Capture the cell that displays the provided text and extract its [X, Y] central coordinate. 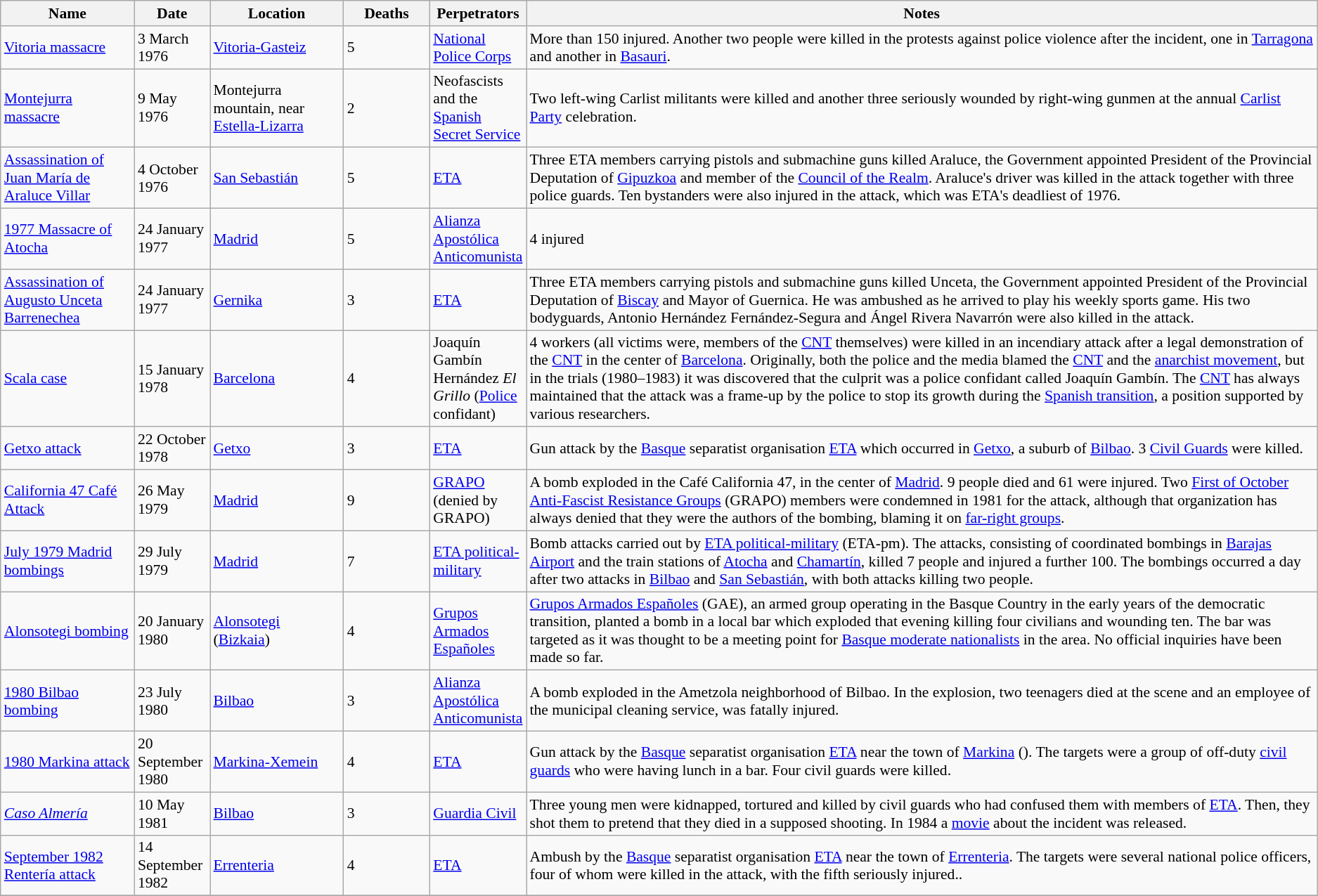
Markina-Xemein [276, 762]
Gun attack by the Basque separatist organisation ETA which occurred in Getxo, a suburb of Bilbao. 3 Civil Guards were killed. [921, 448]
July 1979 Madrid bombings [67, 561]
Montejurra massacre [67, 108]
9 May 1976 [172, 108]
Vitoria massacre [67, 48]
Guardia Civil [478, 814]
22 October 1978 [172, 448]
Assassination of Juan María de Araluce Villar [67, 178]
Caso Almería [67, 814]
Neofascists and the Spanish Secret Service [478, 108]
Getxo [276, 448]
Vitoria-Gasteiz [276, 48]
23 July 1980 [172, 701]
ETA political-military [478, 561]
1980 Markina attack [67, 762]
4 October 1976 [172, 178]
7 [387, 561]
Gernika [276, 299]
14 September 1982 [172, 866]
26 May 1979 [172, 500]
3 March 1976 [172, 48]
Name [67, 13]
Scala case [67, 379]
Grupos Armados Españoles [478, 631]
Joaquín Gambín Hernández El Grillo (Police confidant) [478, 379]
10 May 1981 [172, 814]
29 July 1979 [172, 561]
20 September 1980 [172, 762]
San Sebastián [276, 178]
Assassination of Augusto Unceta Barrenechea [67, 299]
Alonsotegi (Bizkaia) [276, 631]
National Police Corps [478, 48]
Perpetrators [478, 13]
Barcelona [276, 379]
9 [387, 500]
Two left-wing Carlist militants were killed and another three seriously wounded by right-wing gunmen at the annual Carlist Party celebration. [921, 108]
Deaths [387, 13]
September 1982 Rentería attack [67, 866]
Location [276, 13]
Date [172, 13]
California 47 Café Attack [67, 500]
Alonsotegi bombing [67, 631]
Notes [921, 13]
20 January 1980 [172, 631]
GRAPO (denied by GRAPO) [478, 500]
1980 Bilbao bombing [67, 701]
Errenteria [276, 866]
1977 Massacre of Atocha [67, 239]
Getxo attack [67, 448]
15 January 1978 [172, 379]
4 injured [921, 239]
2 [387, 108]
Montejurra mountain, near Estella-Lizarra [276, 108]
